Determine the [X, Y] coordinate at the center of the cell enclosing the given text.  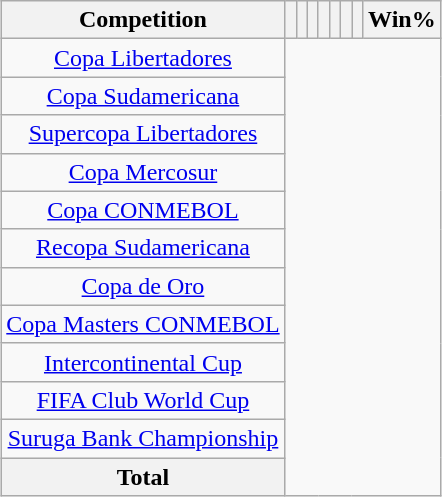
Copa Mercosur [143, 172]
FIFA Club World Cup [143, 400]
Copa de Oro [143, 286]
Total [143, 477]
Copa Masters CONMEBOL [143, 324]
Win% [402, 20]
Copa CONMEBOL [143, 210]
Suruga Bank Championship [143, 438]
Supercopa Libertadores [143, 134]
Recopa Sudamericana [143, 248]
Copa Sudamericana [143, 96]
Competition [143, 20]
Intercontinental Cup [143, 362]
Copa Libertadores [143, 58]
